Extract the [X, Y] coordinate from the center of the cell holding the provided text.  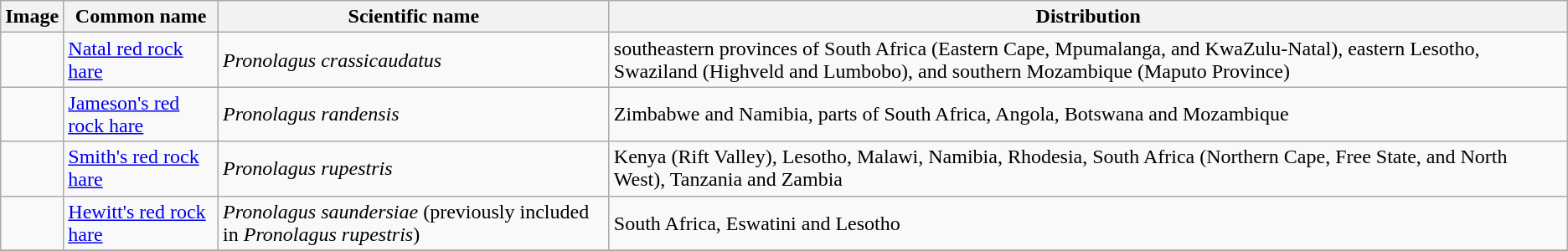
Distribution [1088, 17]
South Africa, Eswatini and Lesotho [1088, 223]
Kenya (Rift Valley), Lesotho, Malawi, Namibia, Rhodesia, South Africa (Northern Cape, Free State, and North West), Tanzania and Zambia [1088, 169]
Pronolagus randensis [414, 114]
Natal red rock hare [141, 60]
Pronolagus crassicaudatus [414, 60]
Pronolagus rupestris [414, 169]
Scientific name [414, 17]
Zimbabwe and Namibia, parts of South Africa, Angola, Botswana and Mozambique [1088, 114]
Hewitt's red rock hare [141, 223]
Pronolagus saundersiae (previously included in Pronolagus rupestris) [414, 223]
Common name [141, 17]
Jameson's red rock hare [141, 114]
Smith's red rock hare [141, 169]
Image [32, 17]
